Capture the cell that displays the provided text and extract its (x, y) central coordinate. 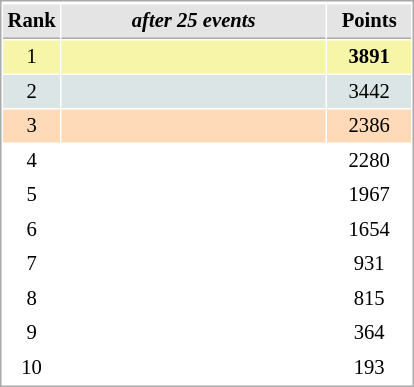
931 (369, 264)
2 (32, 92)
10 (32, 368)
1654 (369, 230)
7 (32, 264)
1967 (369, 194)
193 (369, 368)
9 (32, 332)
after 25 events (194, 21)
2386 (369, 126)
Rank (32, 21)
8 (32, 298)
4 (32, 160)
6 (32, 230)
3442 (369, 92)
364 (369, 332)
5 (32, 194)
3 (32, 126)
2280 (369, 160)
815 (369, 298)
Points (369, 21)
1 (32, 56)
3891 (369, 56)
